Scan for the cell matching the given text and deliver its [X, Y] coordinate at center. 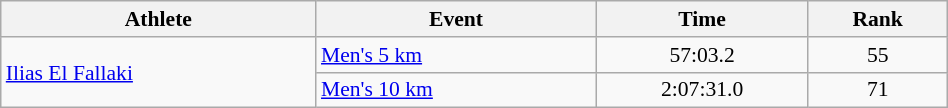
71 [878, 90]
55 [878, 55]
Ilias El Fallaki [158, 72]
Rank [878, 19]
Athlete [158, 19]
Men's 5 km [456, 55]
Men's 10 km [456, 90]
2:07:31.0 [702, 90]
Event [456, 19]
57:03.2 [702, 55]
Time [702, 19]
